Extract the [X, Y] coordinate from the center of the cell holding the provided text.  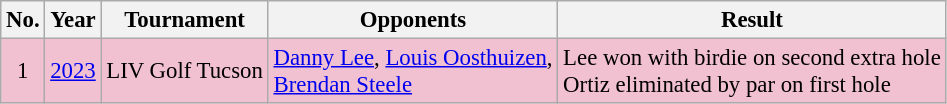
Danny Lee, Louis Oosthuizen, Brendan Steele [413, 72]
Lee won with birdie on second extra holeOrtiz eliminated by par on first hole [752, 72]
Tournament [184, 20]
No. [23, 20]
LIV Golf Tucson [184, 72]
Year [73, 20]
2023 [73, 72]
1 [23, 72]
Result [752, 20]
Opponents [413, 20]
